Output the [X, Y] coordinate of the center of the cell containing the given text.  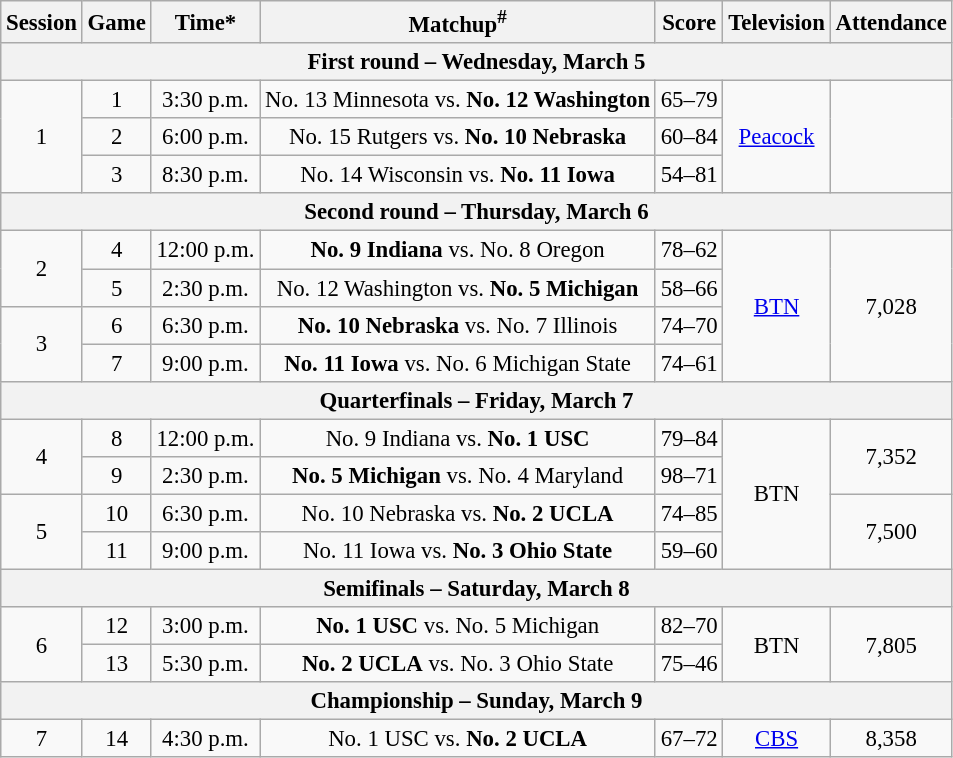
No. 12 Washington vs. No. 5 Michigan [458, 288]
No. 1 USC vs. No. 5 Michigan [458, 626]
11 [116, 551]
3:30 p.m. [206, 100]
67–72 [689, 739]
98–71 [689, 476]
Semifinals – Saturday, March 8 [476, 588]
No. 14 Wisconsin vs. No. 11 Iowa [458, 175]
First round – Wednesday, March 5 [476, 62]
Attendance [891, 22]
No. 15 Rutgers vs. No. 10 Nebraska [458, 137]
No. 10 Nebraska vs. No. 2 UCLA [458, 513]
No. 13 Minnesota vs. No. 12 Washington [458, 100]
75–46 [689, 664]
Matchup# [458, 22]
7,028 [891, 306]
10 [116, 513]
74–85 [689, 513]
No. 11 Iowa vs. No. 6 Michigan State [458, 363]
No. 9 Indiana vs. No. 8 Oregon [458, 250]
Game [116, 22]
14 [116, 739]
Time* [206, 22]
CBS [776, 739]
13 [116, 664]
6:00 p.m. [206, 137]
Score [689, 22]
Second round – Thursday, March 6 [476, 213]
7,805 [891, 644]
No. 9 Indiana vs. No. 1 USC [458, 438]
54–81 [689, 175]
No. 1 USC vs. No. 2 UCLA [458, 739]
7,500 [891, 532]
8 [116, 438]
Championship – Sunday, March 9 [476, 701]
58–66 [689, 288]
65–79 [689, 100]
60–84 [689, 137]
No. 5 Michigan vs. No. 4 Maryland [458, 476]
7,352 [891, 456]
No. 10 Nebraska vs. No. 7 Illinois [458, 325]
No. 2 UCLA vs. No. 3 Ohio State [458, 664]
9 [116, 476]
59–60 [689, 551]
Peacock [776, 138]
Quarterfinals – Friday, March 7 [476, 400]
79–84 [689, 438]
74–61 [689, 363]
No. 11 Iowa vs. No. 3 Ohio State [458, 551]
Session [42, 22]
8,358 [891, 739]
4:30 p.m. [206, 739]
5:30 p.m. [206, 664]
8:30 p.m. [206, 175]
74–70 [689, 325]
Television [776, 22]
78–62 [689, 250]
12 [116, 626]
3:00 p.m. [206, 626]
82–70 [689, 626]
